Detect which cell encompasses the target text, then output its [X, Y] center coordinate. 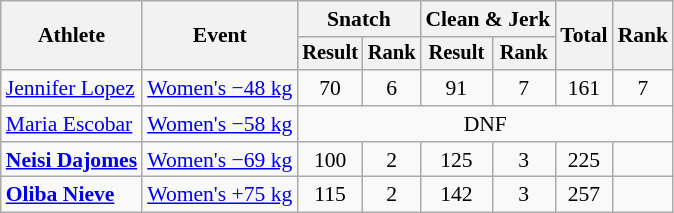
Women's −58 kg [220, 124]
225 [584, 160]
Clean & Jerk [488, 19]
125 [456, 160]
Event [220, 36]
Neisi Dajomes [72, 160]
Snatch [358, 19]
DNF [485, 124]
115 [330, 195]
142 [456, 195]
Total [584, 36]
Maria Escobar [72, 124]
91 [456, 88]
6 [392, 88]
161 [584, 88]
Women's −48 kg [220, 88]
257 [584, 195]
Oliba Nieve [72, 195]
70 [330, 88]
Women's +75 kg [220, 195]
Jennifer Lopez [72, 88]
Athlete [72, 36]
Women's −69 kg [220, 160]
100 [330, 160]
